Find where the given text appears and provide that cell's center as [x, y] coordinate. 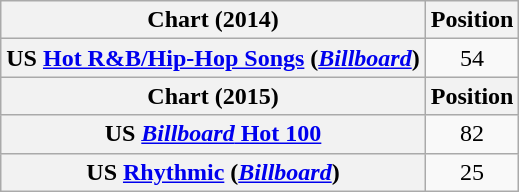
Chart (2015) [213, 96]
US Billboard Hot 100 [213, 134]
US Hot R&B/Hip-Hop Songs (Billboard) [213, 58]
US Rhythmic (Billboard) [213, 172]
82 [472, 134]
Chart (2014) [213, 20]
54 [472, 58]
25 [472, 172]
